Return [x, y] of the center of cell containing provided text 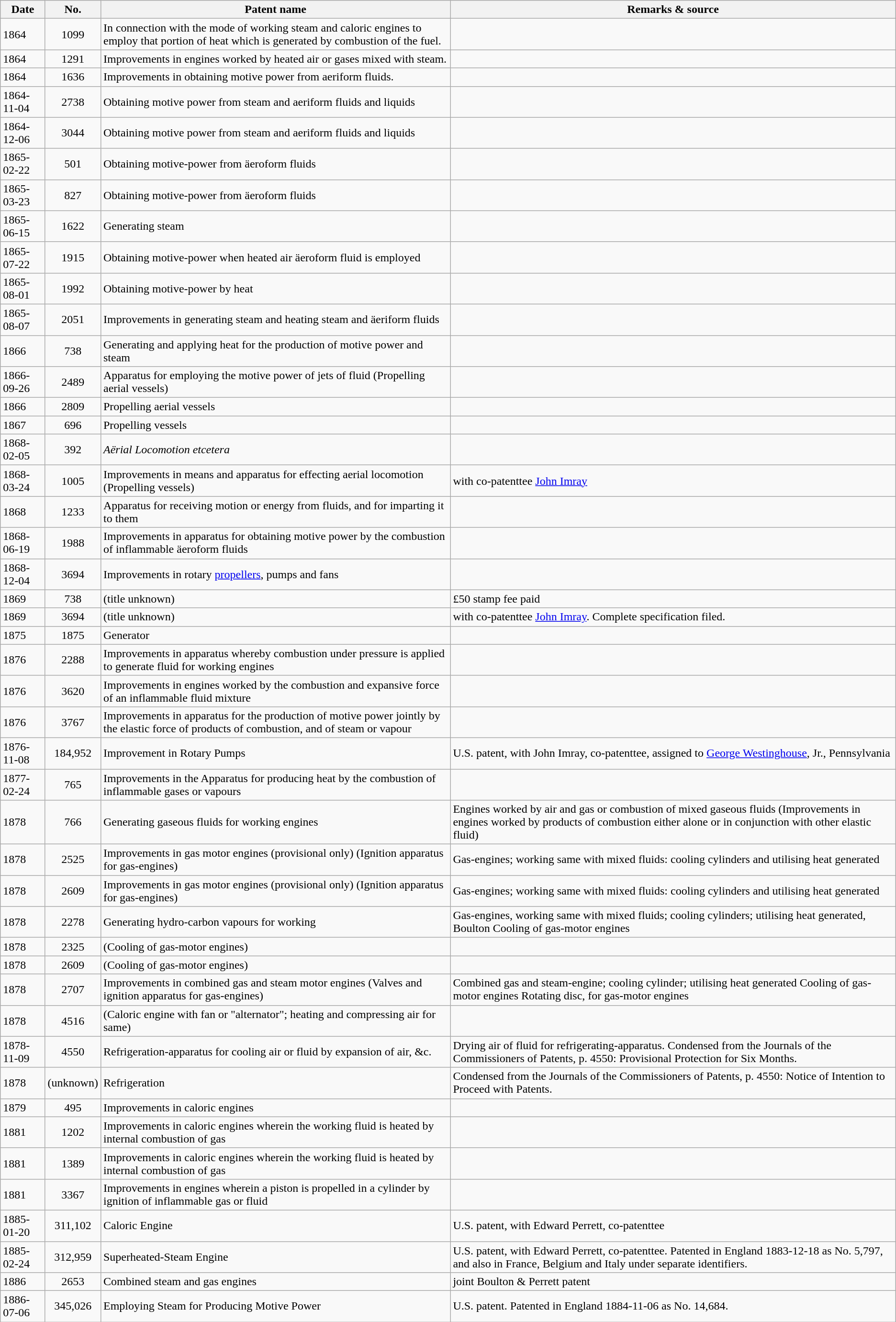
Generating and applying heat for the production of motive power and steam [275, 350]
Gas-engines, working same with mixed fluids; cooling cylinders; utilising heat generated, Boulton Cooling of gas-motor engines [673, 922]
1885-02-24 [23, 1257]
1636 [73, 77]
1876-11-08 [23, 753]
Improvements in means and apparatus for effecting aerial locomotion (Propelling vessels) [275, 481]
U.S. patent, with Edward Perrett, co-patenttee [673, 1225]
1233 [73, 512]
Caloric Engine [275, 1225]
1886-07-06 [23, 1307]
1988 [73, 543]
Employing Steam for Producing Motive Power [275, 1307]
with co-patenttee John Imray [673, 481]
(unknown) [73, 1083]
No. [73, 10]
Improvements in generating steam and heating steam and äeriform fluids [275, 320]
3367 [73, 1195]
501 [73, 164]
Improvements in obtaining motive power from aeriform fluids. [275, 77]
Improvements in caloric engines [275, 1108]
495 [73, 1108]
Improvements in engines worked by heated air or gases mixed with steam. [275, 59]
Generator [275, 635]
3044 [73, 133]
1867 [23, 425]
Obtaining motive-power when heated air äeroform fluid is employed [275, 258]
Refrigeration-apparatus for cooling air or fluid by expansion of air, &c. [275, 1052]
Date [23, 10]
827 [73, 195]
Apparatus for employing the motive power of jets of fluid (Propelling aerial vessels) [275, 382]
Improvements in combined gas and steam motor engines (Valves and ignition apparatus for gas-engines) [275, 990]
311,102 [73, 1225]
joint Boulton & Perrett patent [673, 1282]
345,026 [73, 1307]
U.S. patent. Patented in England 1884-11-06 as No. 14,684. [673, 1307]
Generating hydro-carbon vapours for working [275, 922]
Propelling vessels [275, 425]
1865-06-15 [23, 226]
184,952 [73, 753]
U.S. patent, with John Imray, co-patenttee, assigned to George Westinghouse, Jr., Pennsylvania [673, 753]
1865-07-22 [23, 258]
Generating gaseous fluids for working engines [275, 822]
2051 [73, 320]
1865-08-07 [23, 320]
Patent name [275, 10]
1389 [73, 1163]
Obtaining motive-power by heat [275, 288]
4516 [73, 1020]
1622 [73, 226]
Improvements in engines wherein a piston is propelled in a cylinder by ignition of inflammable gas or fluid [275, 1195]
1868 [23, 512]
1886 [23, 1282]
1868-02-05 [23, 450]
In connection with the mode of working steam and caloric engines to employ that portion of heat which is generated by combustion of the fuel. [275, 34]
1099 [73, 34]
with co-patenttee John Imray. Complete specification filed. [673, 617]
1868-03-24 [23, 481]
Improvements in apparatus whereby combustion under pressure is applied to generate fluid for working engines [275, 660]
1868-06-19 [23, 543]
766 [73, 822]
1878-11-09 [23, 1052]
(Caloric engine with fan or "alternator"; heating and compressing air for same) [275, 1020]
Improvements in apparatus for obtaining motive power by the combustion of inflammable äeroform fluids [275, 543]
2288 [73, 660]
3767 [73, 722]
1864-12-06 [23, 133]
2738 [73, 101]
1879 [23, 1108]
2707 [73, 990]
2278 [73, 922]
2525 [73, 860]
696 [73, 425]
Combined gas and steam-engine; cooling cylinder; utilising heat generated Cooling of gas-motor engines Rotating disc, for gas-motor engines [673, 990]
2325 [73, 947]
Generating steam [275, 226]
312,959 [73, 1257]
1915 [73, 258]
765 [73, 784]
3620 [73, 691]
Aërial Locomotion etcetera [275, 450]
1868-12-04 [23, 574]
1865-08-01 [23, 288]
1885-01-20 [23, 1225]
1005 [73, 481]
Improvements in rotary propellers, pumps and fans [275, 574]
1992 [73, 288]
£50 stamp fee paid [673, 599]
1202 [73, 1132]
Combined steam and gas engines [275, 1282]
4550 [73, 1052]
2653 [73, 1282]
1864-11-04 [23, 101]
Remarks & source [673, 10]
392 [73, 450]
Superheated-Steam Engine [275, 1257]
Improvement in Rotary Pumps [275, 753]
Propelling aerial vessels [275, 407]
1291 [73, 59]
Improvements in engines worked by the combustion and expansive force of an inflammable fluid mixture [275, 691]
Condensed from the Journals of the Commissioners of Patents, p. 4550: Notice of Intention to Proceed with Patents. [673, 1083]
Improvements in the Apparatus for producing heat by the combustion of inflammable gases or vapours [275, 784]
1877-02-24 [23, 784]
1865-03-23 [23, 195]
1866-09-26 [23, 382]
Refrigeration [275, 1083]
Improvements in apparatus for the production of motive power jointly by the elastic force of products of combustion, and of steam or vapour [275, 722]
2489 [73, 382]
Apparatus for receiving motion or energy from fluids, and for imparting it to them [275, 512]
1865-02-22 [23, 164]
2809 [73, 407]
